Scan for the cell matching the given text and deliver its (X, Y) coordinate at center. 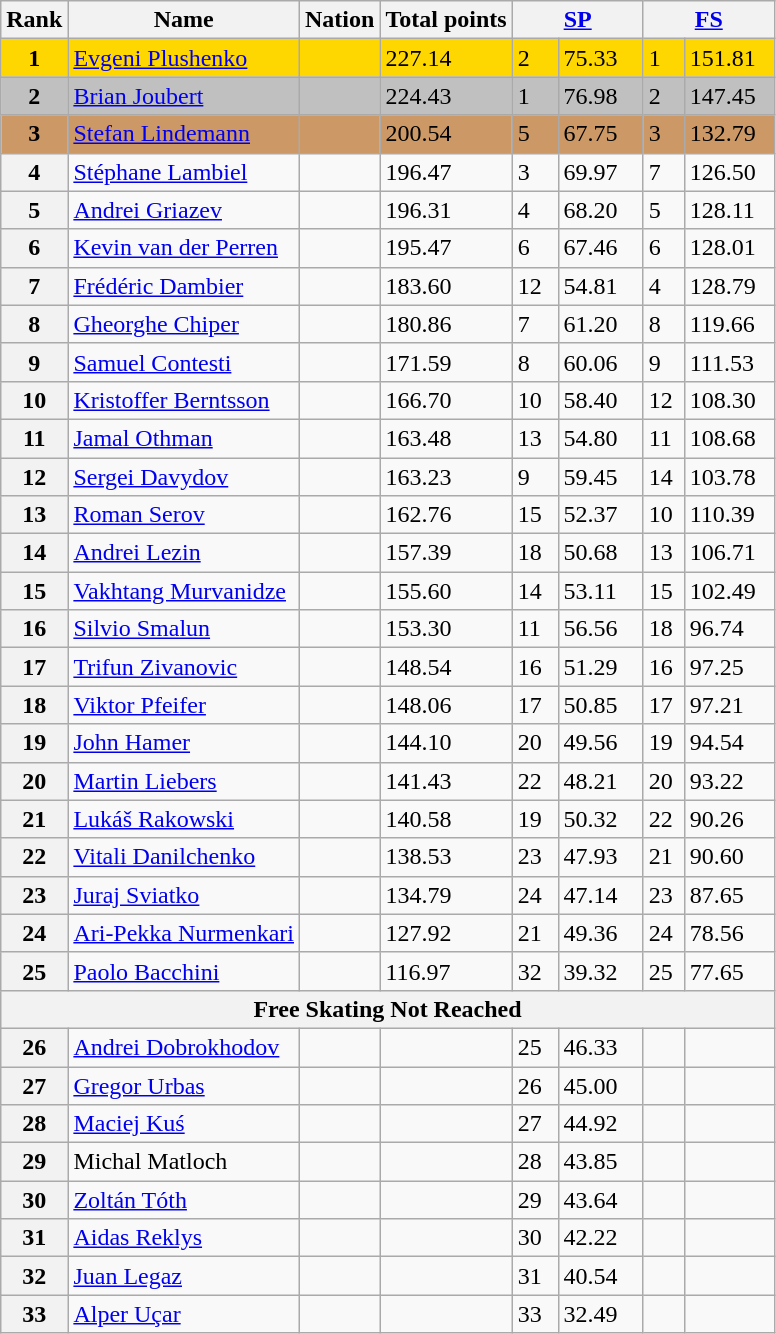
183.60 (446, 286)
40.54 (600, 1276)
Jamal Othman (184, 438)
Andrei Dobrokhodov (184, 1047)
128.11 (729, 210)
67.46 (600, 248)
56.56 (600, 629)
43.64 (600, 1200)
134.79 (446, 895)
Gregor Urbas (184, 1085)
Frédéric Dambier (184, 286)
77.65 (729, 971)
47.93 (600, 857)
53.11 (600, 591)
196.47 (446, 172)
Total points (446, 20)
147.45 (729, 96)
148.06 (446, 705)
Evgeni Plushenko (184, 58)
148.54 (446, 667)
52.37 (600, 515)
97.21 (729, 705)
90.26 (729, 819)
Alper Uçar (184, 1314)
96.74 (729, 629)
224.43 (446, 96)
43.85 (600, 1162)
John Hamer (184, 743)
49.36 (600, 933)
200.54 (446, 134)
127.92 (446, 933)
94.54 (729, 743)
Andrei Griazev (184, 210)
119.66 (729, 324)
155.60 (446, 591)
108.30 (729, 400)
87.65 (729, 895)
196.31 (446, 210)
42.22 (600, 1238)
Kevin van der Perren (184, 248)
46.33 (600, 1047)
90.60 (729, 857)
67.75 (600, 134)
Stéphane Lambiel (184, 172)
126.50 (729, 172)
Vakhtang Murvanidze (184, 591)
Andrei Lezin (184, 553)
45.00 (600, 1085)
103.78 (729, 477)
132.79 (729, 134)
Kristoffer Berntsson (184, 400)
Free Skating Not Reached (388, 1009)
163.48 (446, 438)
Viktor Pfeifer (184, 705)
Silvio Smalun (184, 629)
Martin Liebers (184, 781)
Michal Matloch (184, 1162)
48.21 (600, 781)
76.98 (600, 96)
Gheorghe Chiper (184, 324)
Juraj Sviatko (184, 895)
Maciej Kuś (184, 1124)
Roman Serov (184, 515)
61.20 (600, 324)
Juan Legaz (184, 1276)
157.39 (446, 553)
Rank (34, 20)
Aidas Reklys (184, 1238)
49.56 (600, 743)
Zoltán Tóth (184, 1200)
50.32 (600, 819)
153.30 (446, 629)
58.40 (600, 400)
FS (708, 20)
50.85 (600, 705)
39.32 (600, 971)
SP (578, 20)
166.70 (446, 400)
Name (184, 20)
102.49 (729, 591)
171.59 (446, 362)
Sergei Davydov (184, 477)
138.53 (446, 857)
227.14 (446, 58)
44.92 (600, 1124)
106.71 (729, 553)
Samuel Contesti (184, 362)
69.97 (600, 172)
128.79 (729, 286)
195.47 (446, 248)
68.20 (600, 210)
Nation (340, 20)
60.06 (600, 362)
54.80 (600, 438)
151.81 (729, 58)
128.01 (729, 248)
Stefan Lindemann (184, 134)
140.58 (446, 819)
111.53 (729, 362)
32.49 (600, 1314)
Lukáš Rakowski (184, 819)
Paolo Bacchini (184, 971)
108.68 (729, 438)
180.86 (446, 324)
141.43 (446, 781)
Trifun Zivanovic (184, 667)
Vitali Danilchenko (184, 857)
51.29 (600, 667)
116.97 (446, 971)
93.22 (729, 781)
50.68 (600, 553)
97.25 (729, 667)
Brian Joubert (184, 96)
163.23 (446, 477)
78.56 (729, 933)
162.76 (446, 515)
54.81 (600, 286)
110.39 (729, 515)
144.10 (446, 743)
59.45 (600, 477)
75.33 (600, 58)
Ari-Pekka Nurmenkari (184, 933)
47.14 (600, 895)
